Provide the (X, Y) coordinate of the cell's center where the given text is located.  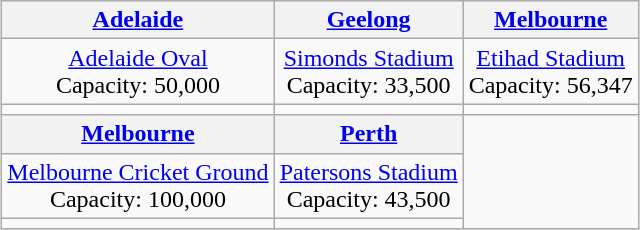
Melbourne Cricket GroundCapacity: 100,000 (138, 186)
Geelong (368, 20)
Simonds StadiumCapacity: 33,500 (368, 72)
Etihad StadiumCapacity: 56,347 (550, 72)
Adelaide OvalCapacity: 50,000 (138, 72)
Adelaide (138, 20)
Perth (368, 134)
Patersons StadiumCapacity: 43,500 (368, 186)
